Find where the given text appears and provide that cell's center as (X, Y) coordinate. 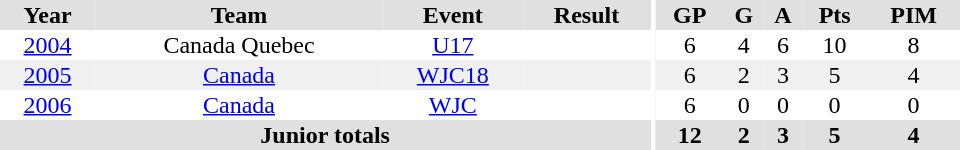
WJC (453, 105)
Canada Quebec (239, 45)
Pts (834, 15)
12 (690, 135)
PIM (914, 15)
2004 (48, 45)
8 (914, 45)
Team (239, 15)
Junior totals (325, 135)
Event (453, 15)
A (783, 15)
GP (690, 15)
Year (48, 15)
G (744, 15)
WJC18 (453, 75)
Result (586, 15)
U17 (453, 45)
2005 (48, 75)
2006 (48, 105)
10 (834, 45)
